Locate the cell with the specified text and output its (x, y) center coordinate. 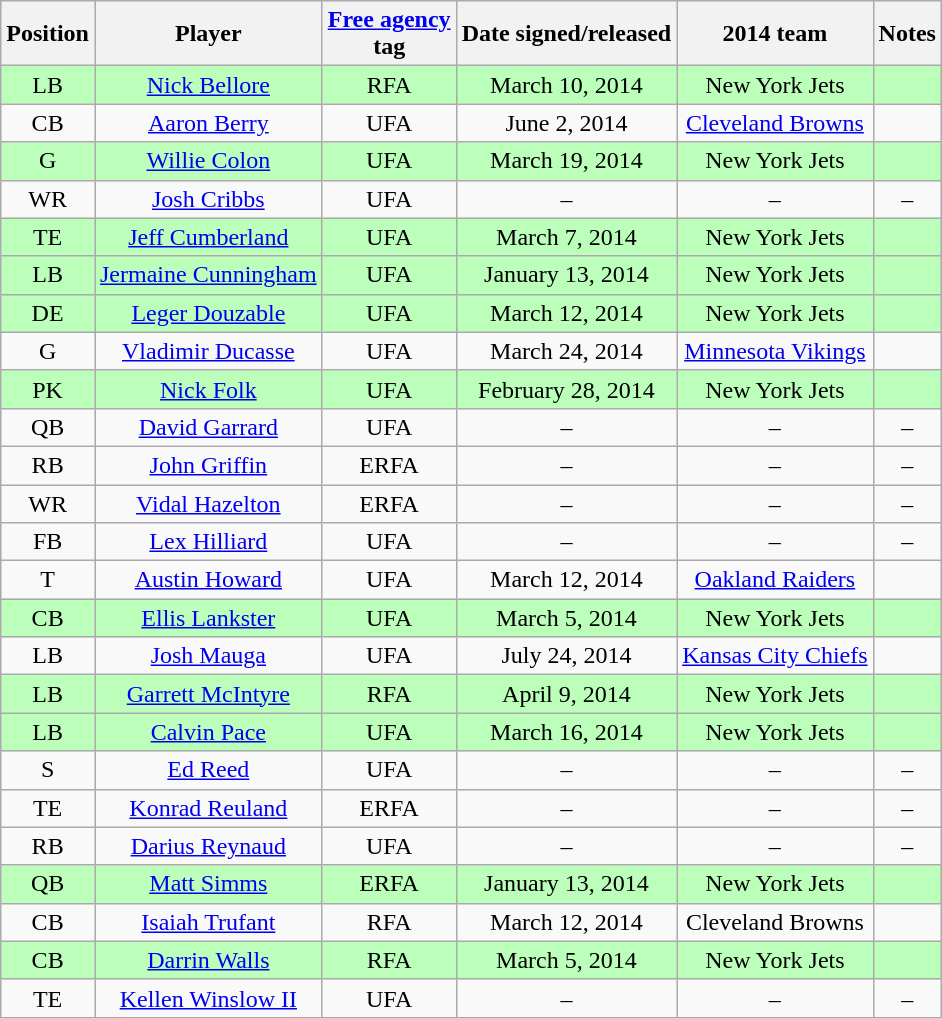
Ellis Lankster (208, 618)
March 10, 2014 (566, 85)
July 24, 2014 (566, 656)
Austin Howard (208, 580)
PK (48, 389)
March 19, 2014 (566, 161)
Jeff Cumberland (208, 237)
Isaiah Trufant (208, 922)
S (48, 770)
April 9, 2014 (566, 694)
Oakland Raiders (775, 580)
Aaron Berry (208, 123)
Lex Hilliard (208, 542)
March 16, 2014 (566, 732)
Minnesota Vikings (775, 351)
DE (48, 313)
Darrin Walls (208, 960)
Jermaine Cunningham (208, 275)
Josh Cribbs (208, 199)
February 28, 2014 (566, 389)
Garrett McIntyre (208, 694)
Josh Mauga (208, 656)
Position (48, 34)
Matt Simms (208, 884)
Willie Colon (208, 161)
Vladimir Ducasse (208, 351)
Nick Bellore (208, 85)
Date signed/released (566, 34)
FB (48, 542)
Ed Reed (208, 770)
2014 team (775, 34)
Kansas City Chiefs (775, 656)
Notes (907, 34)
John Griffin (208, 465)
T (48, 580)
Leger Douzable (208, 313)
Darius Reynaud (208, 846)
Konrad Reuland (208, 808)
Player (208, 34)
March 24, 2014 (566, 351)
Vidal Hazelton (208, 503)
March 7, 2014 (566, 237)
Calvin Pace (208, 732)
June 2, 2014 (566, 123)
Free agencytag (389, 34)
Nick Folk (208, 389)
David Garrard (208, 427)
Kellen Winslow II (208, 998)
